Return the [X, Y] coordinate for the center point of the cell that contains the specified text.  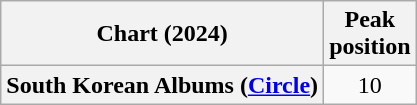
10 [370, 85]
Peakposition [370, 34]
Chart (2024) [162, 34]
South Korean Albums (Circle) [162, 85]
